Determine the [x, y] coordinate at the center of the cell enclosing the given text.  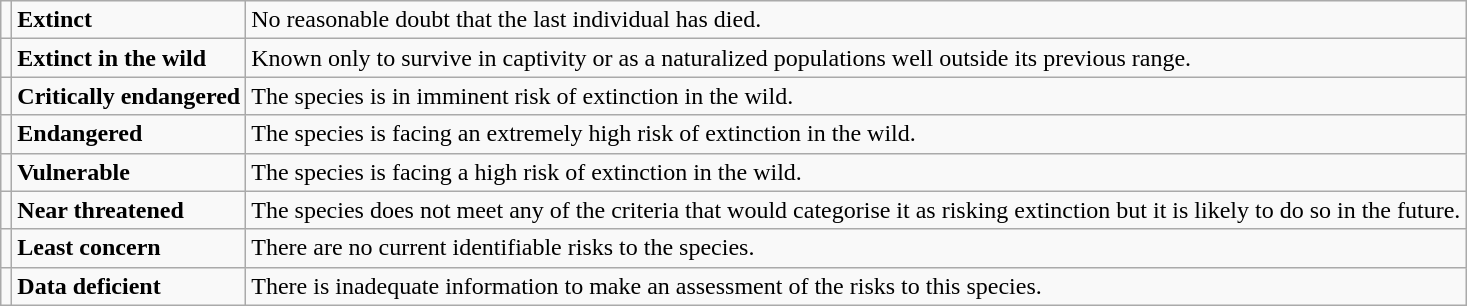
The species is facing a high risk of extinction in the wild. [856, 172]
The species does not meet any of the criteria that would categorise it as risking extinction but it is likely to do so in the future. [856, 210]
Extinct in the wild [129, 58]
Known only to survive in captivity or as a naturalized populations well outside its previous range. [856, 58]
Least concern [129, 248]
There is inadequate information to make an assessment of the risks to this species. [856, 286]
Critically endangered [129, 96]
Data deficient [129, 286]
Extinct [129, 20]
There are no current identifiable risks to the species. [856, 248]
The species is facing an extremely high risk of extinction in the wild. [856, 134]
The species is in imminent risk of extinction in the wild. [856, 96]
Endangered [129, 134]
Vulnerable [129, 172]
No reasonable doubt that the last individual has died. [856, 20]
Near threatened [129, 210]
